Identify which cell holds the provided text, then report its [x, y] central coordinate. 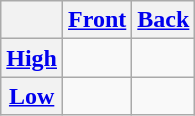
Back [164, 20]
Low [32, 96]
High [32, 58]
Front [98, 20]
